Return the (x, y) coordinate for the center point of the cell that contains the specified text.  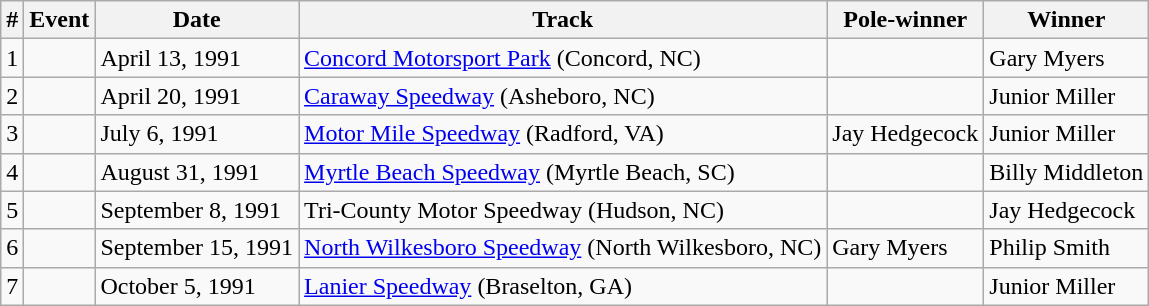
October 5, 1991 (197, 286)
August 31, 1991 (197, 172)
Caraway Speedway (Asheboro, NC) (563, 96)
North Wilkesboro Speedway (North Wilkesboro, NC) (563, 248)
2 (12, 96)
Lanier Speedway (Braselton, GA) (563, 286)
September 8, 1991 (197, 210)
September 15, 1991 (197, 248)
3 (12, 134)
April 20, 1991 (197, 96)
# (12, 20)
April 13, 1991 (197, 58)
Pole-winner (906, 20)
1 (12, 58)
Winner (1066, 20)
7 (12, 286)
Tri-County Motor Speedway (Hudson, NC) (563, 210)
6 (12, 248)
Motor Mile Speedway (Radford, VA) (563, 134)
5 (12, 210)
Myrtle Beach Speedway (Myrtle Beach, SC) (563, 172)
July 6, 1991 (197, 134)
4 (12, 172)
Date (197, 20)
Event (60, 20)
Concord Motorsport Park (Concord, NC) (563, 58)
Billy Middleton (1066, 172)
Track (563, 20)
Philip Smith (1066, 248)
